Determine the [x, y] coordinate at the center of the cell enclosing the given text.  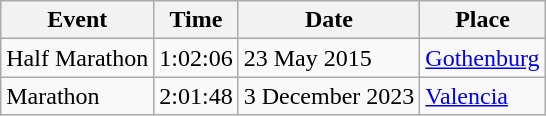
Place [482, 20]
Date [329, 20]
Event [78, 20]
Gothenburg [482, 58]
2:01:48 [196, 96]
3 December 2023 [329, 96]
Marathon [78, 96]
Valencia [482, 96]
23 May 2015 [329, 58]
1:02:06 [196, 58]
Half Marathon [78, 58]
Time [196, 20]
